Detect which cell encompasses the target text, then output its (x, y) center coordinate. 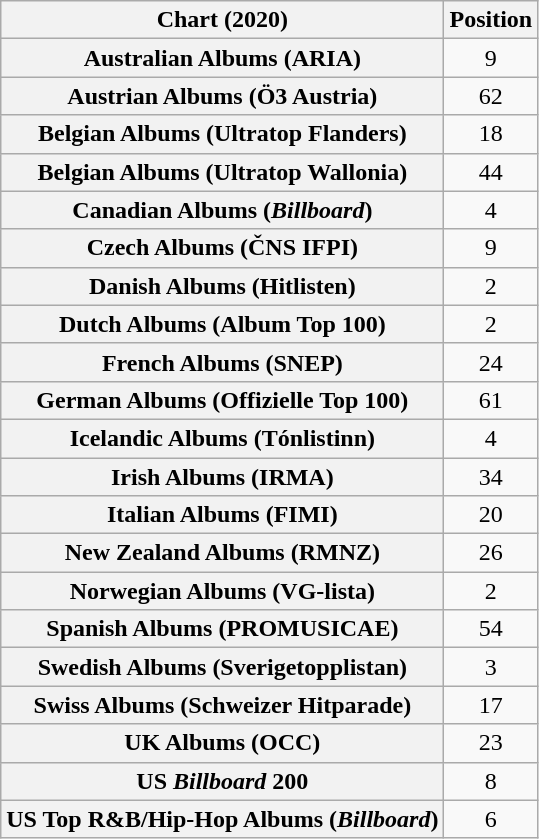
Austrian Albums (Ö3 Austria) (222, 96)
Swiss Albums (Schweizer Hitparade) (222, 705)
62 (491, 96)
Italian Albums (FIMI) (222, 515)
UK Albums (OCC) (222, 743)
French Albums (SNEP) (222, 362)
Belgian Albums (Ultratop Flanders) (222, 134)
Icelandic Albums (Tónlistinn) (222, 438)
61 (491, 400)
8 (491, 781)
Chart (2020) (222, 20)
Irish Albums (IRMA) (222, 477)
24 (491, 362)
20 (491, 515)
US Billboard 200 (222, 781)
18 (491, 134)
17 (491, 705)
Position (491, 20)
Norwegian Albums (VG-lista) (222, 591)
New Zealand Albums (RMNZ) (222, 553)
Czech Albums (ČNS IFPI) (222, 248)
6 (491, 819)
Canadian Albums (Billboard) (222, 210)
US Top R&B/Hip-Hop Albums (Billboard) (222, 819)
Swedish Albums (Sverigetopplistan) (222, 667)
Spanish Albums (PROMUSICAE) (222, 629)
23 (491, 743)
Danish Albums (Hitlisten) (222, 286)
Belgian Albums (Ultratop Wallonia) (222, 172)
26 (491, 553)
German Albums (Offizielle Top 100) (222, 400)
Australian Albums (ARIA) (222, 58)
3 (491, 667)
Dutch Albums (Album Top 100) (222, 324)
34 (491, 477)
54 (491, 629)
44 (491, 172)
